Search for the cell housing the specified text and yield its [x, y] center coordinate. 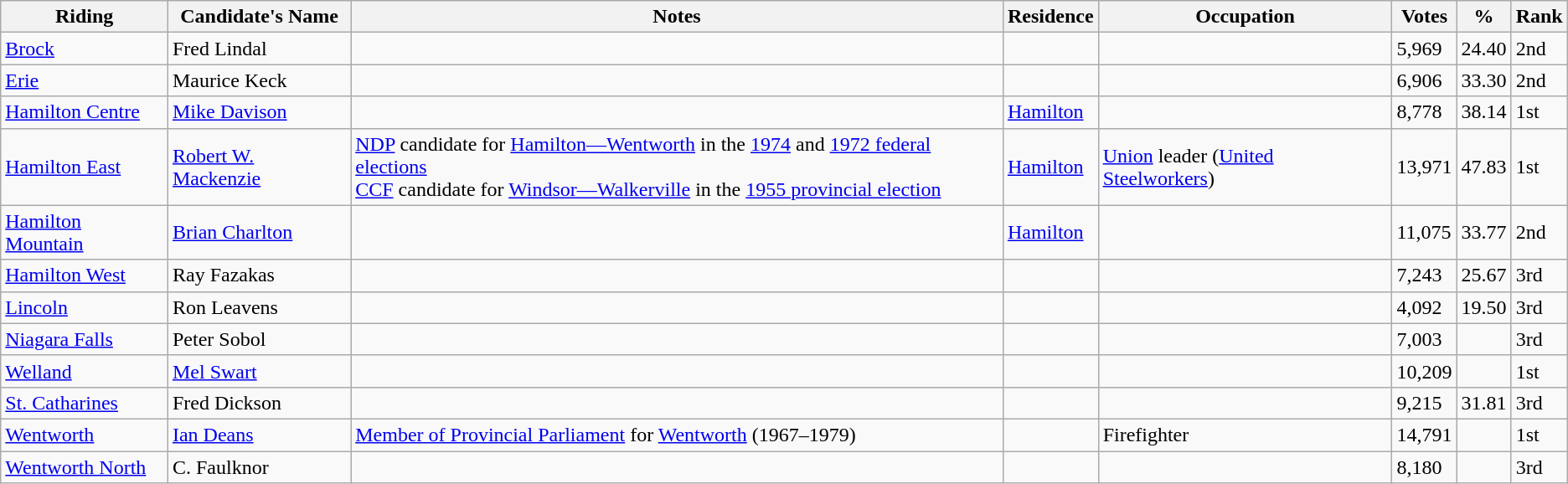
31.81 [1484, 403]
Lincoln [85, 307]
5,969 [1424, 49]
Brock [85, 49]
24.40 [1484, 49]
8,180 [1424, 466]
Robert W. Mackenzie [259, 167]
Mike Davison [259, 112]
Mel Swart [259, 371]
10,209 [1424, 371]
47.83 [1484, 167]
Erie [85, 80]
Rank [1540, 17]
Hamilton Mountain [85, 233]
25.67 [1484, 275]
13,971 [1424, 167]
Firefighter [1245, 435]
Member of Provincial Parliament for Wentworth (1967–1979) [677, 435]
% [1484, 17]
Ron Leavens [259, 307]
Notes [677, 17]
14,791 [1424, 435]
Union leader (United Steelworkers) [1245, 167]
C. Faulknor [259, 466]
7,003 [1424, 339]
Hamilton West [85, 275]
8,778 [1424, 112]
Riding [85, 17]
Brian Charlton [259, 233]
19.50 [1484, 307]
Residence [1050, 17]
Ian Deans [259, 435]
Welland [85, 371]
St. Catharines [85, 403]
Maurice Keck [259, 80]
Wentworth North [85, 466]
Fred Dickson [259, 403]
Occupation [1245, 17]
9,215 [1424, 403]
33.77 [1484, 233]
Fred Lindal [259, 49]
6,906 [1424, 80]
Hamilton Centre [85, 112]
NDP candidate for Hamilton—Wentworth in the 1974 and 1972 federal elections CCF candidate for Windsor—Walkerville in the 1955 provincial election [677, 167]
Niagara Falls [85, 339]
11,075 [1424, 233]
Votes [1424, 17]
4,092 [1424, 307]
Candidate's Name [259, 17]
33.30 [1484, 80]
Hamilton East [85, 167]
38.14 [1484, 112]
7,243 [1424, 275]
Ray Fazakas [259, 275]
Wentworth [85, 435]
Peter Sobol [259, 339]
